Locate the cell with the specified text and output its (X, Y) center coordinate. 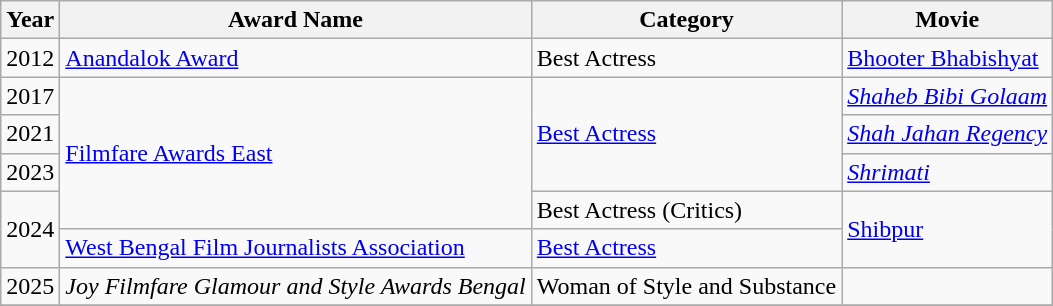
Category (686, 20)
Anandalok Award (296, 58)
Woman of Style and Substance (686, 286)
Shrimati (948, 172)
Filmfare Awards East (296, 153)
2024 (30, 229)
Bhooter Bhabishyat (948, 58)
2021 (30, 134)
Year (30, 20)
2017 (30, 96)
2012 (30, 58)
Shaheb Bibi Golaam (948, 96)
Joy Filmfare Glamour and Style Awards Bengal (296, 286)
Award Name (296, 20)
Shah Jahan Regency (948, 134)
2025 (30, 286)
2023 (30, 172)
West Bengal Film Journalists Association (296, 248)
Movie (948, 20)
Best Actress (Critics) (686, 210)
Shibpur (948, 229)
